Search for the cell housing the specified text and yield its (X, Y) center coordinate. 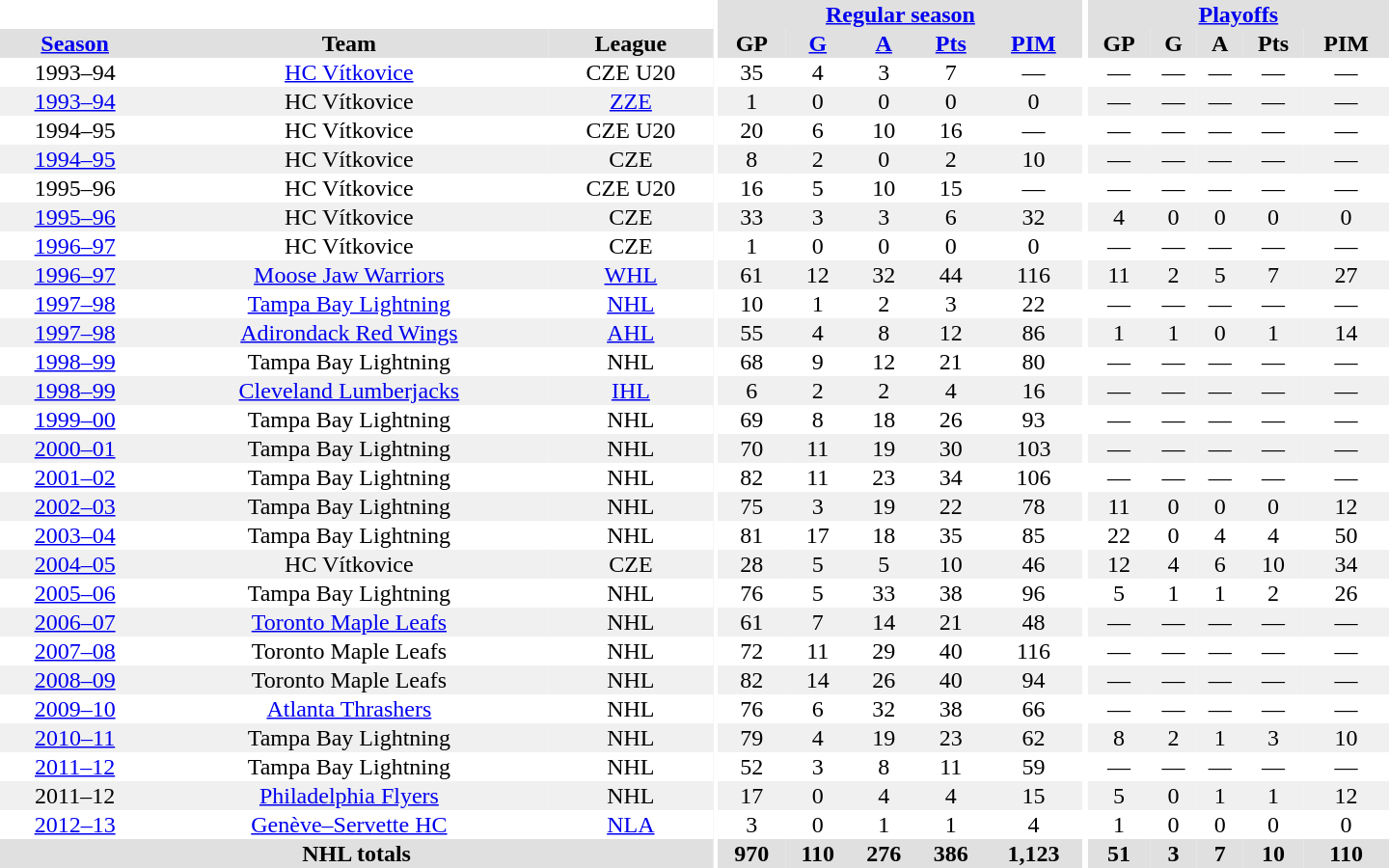
2004–05 (75, 564)
106 (1034, 477)
70 (752, 448)
72 (752, 651)
Cleveland Lumberjacks (349, 391)
Philadelphia Flyers (349, 796)
Atlanta Thrashers (349, 709)
2012–13 (75, 825)
1999–00 (75, 420)
44 (951, 275)
386 (951, 854)
50 (1347, 535)
93 (1034, 420)
78 (1034, 506)
79 (752, 738)
Regular season (901, 14)
48 (1034, 622)
1,123 (1034, 854)
2005–06 (75, 593)
46 (1034, 564)
IHL (631, 391)
276 (884, 854)
2007–08 (75, 651)
85 (1034, 535)
2008–09 (75, 680)
Playoffs (1239, 14)
Team (349, 43)
51 (1119, 854)
AHL (631, 333)
20 (752, 130)
2009–10 (75, 709)
52 (752, 767)
2003–04 (75, 535)
27 (1347, 275)
2002–03 (75, 506)
28 (752, 564)
66 (1034, 709)
96 (1034, 593)
59 (1034, 767)
80 (1034, 362)
68 (752, 362)
62 (1034, 738)
69 (752, 420)
94 (1034, 680)
WHL (631, 275)
2000–01 (75, 448)
2010–11 (75, 738)
970 (752, 854)
Season (75, 43)
ZZE (631, 101)
103 (1034, 448)
86 (1034, 333)
55 (752, 333)
Genève–Servette HC (349, 825)
NLA (631, 825)
9 (818, 362)
NHL totals (357, 854)
Moose Jaw Warriors (349, 275)
29 (884, 651)
30 (951, 448)
75 (752, 506)
81 (752, 535)
2006–07 (75, 622)
League (631, 43)
Adirondack Red Wings (349, 333)
2001–02 (75, 477)
